Identify which cell holds the provided text, then report its (X, Y) central coordinate. 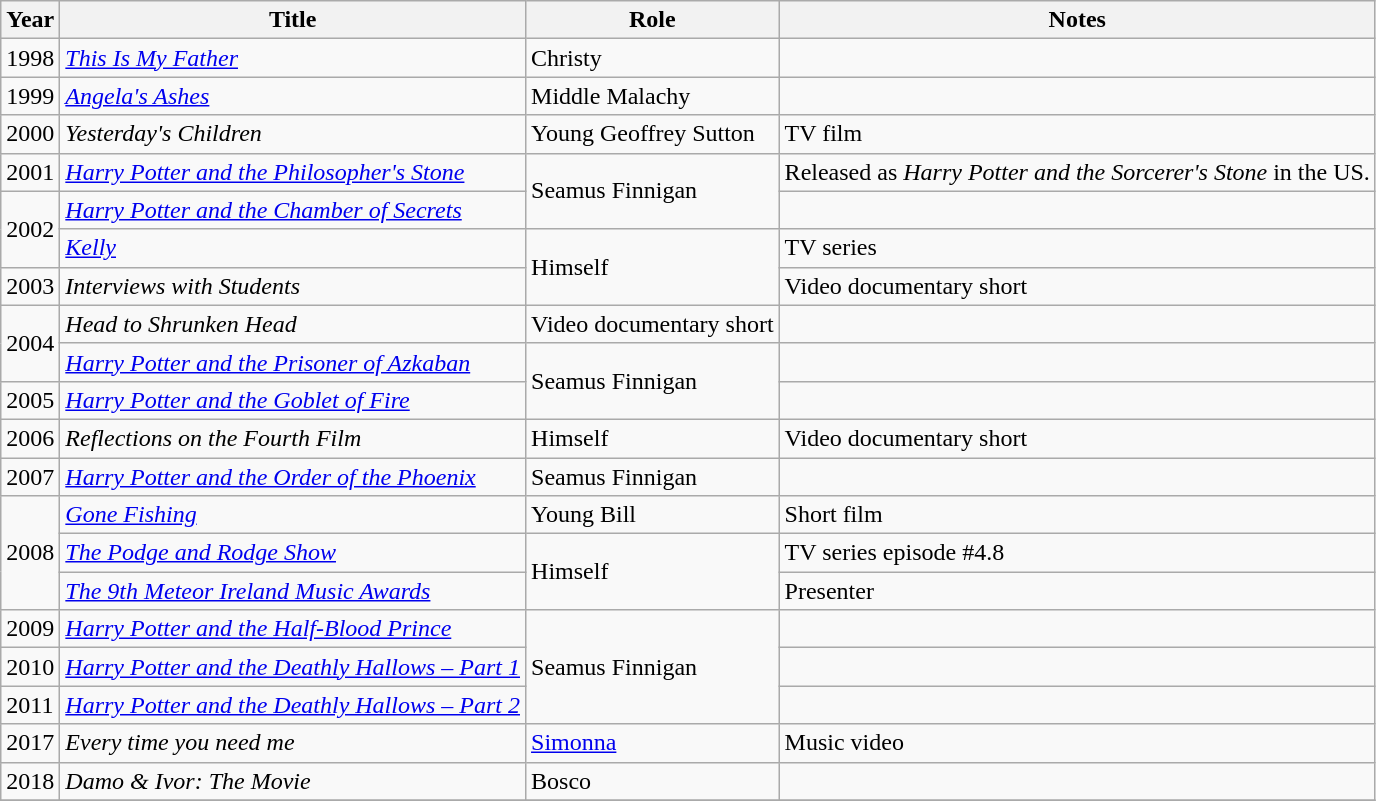
Middle Malachy (653, 96)
Kelly (293, 248)
2017 (30, 743)
Title (293, 20)
The Podge and Rodge Show (293, 553)
Simonna (653, 743)
Reflections on the Fourth Film (293, 438)
Harry Potter and the Order of the Phoenix (293, 477)
2005 (30, 400)
Gone Fishing (293, 515)
1998 (30, 58)
Interviews with Students (293, 286)
Angela's Ashes (293, 96)
2006 (30, 438)
Harry Potter and the Deathly Hallows – Part 2 (293, 705)
1999 (30, 96)
Harry Potter and the Deathly Hallows – Part 1 (293, 667)
2003 (30, 286)
TV series (1077, 248)
2010 (30, 667)
Bosco (653, 781)
2002 (30, 229)
Presenter (1077, 591)
Yesterday's Children (293, 134)
2001 (30, 172)
2004 (30, 343)
TV series episode #4.8 (1077, 553)
Year (30, 20)
2008 (30, 553)
Young Geoffrey Sutton (653, 134)
Role (653, 20)
2007 (30, 477)
2011 (30, 705)
This Is My Father (293, 58)
Young Bill (653, 515)
Music video (1077, 743)
2009 (30, 629)
Short film (1077, 515)
The 9th Meteor Ireland Music Awards (293, 591)
Harry Potter and the Half-Blood Prince (293, 629)
Harry Potter and the Philosopher's Stone (293, 172)
Damo & Ivor: The Movie (293, 781)
Christy (653, 58)
Every time you need me (293, 743)
2018 (30, 781)
Notes (1077, 20)
Released as Harry Potter and the Sorcerer's Stone in the US. (1077, 172)
2000 (30, 134)
Harry Potter and the Chamber of Secrets (293, 210)
TV film (1077, 134)
Harry Potter and the Goblet of Fire (293, 400)
Harry Potter and the Prisoner of Azkaban (293, 362)
Head to Shrunken Head (293, 324)
